Scan for the cell matching the given text and deliver its [x, y] coordinate at center. 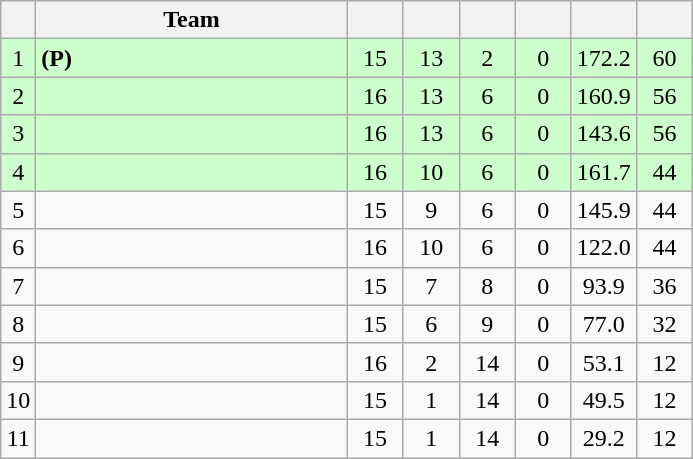
161.7 [604, 172]
160.9 [604, 96]
143.6 [604, 134]
122.0 [604, 248]
60 [664, 58]
Team [192, 20]
49.5 [604, 400]
77.0 [604, 324]
145.9 [604, 210]
32 [664, 324]
93.9 [604, 286]
5 [18, 210]
(P) [192, 58]
3 [18, 134]
11 [18, 438]
36 [664, 286]
4 [18, 172]
29.2 [604, 438]
53.1 [604, 362]
172.2 [604, 58]
